Scan for the cell matching the given text and deliver its [X, Y] coordinate at center. 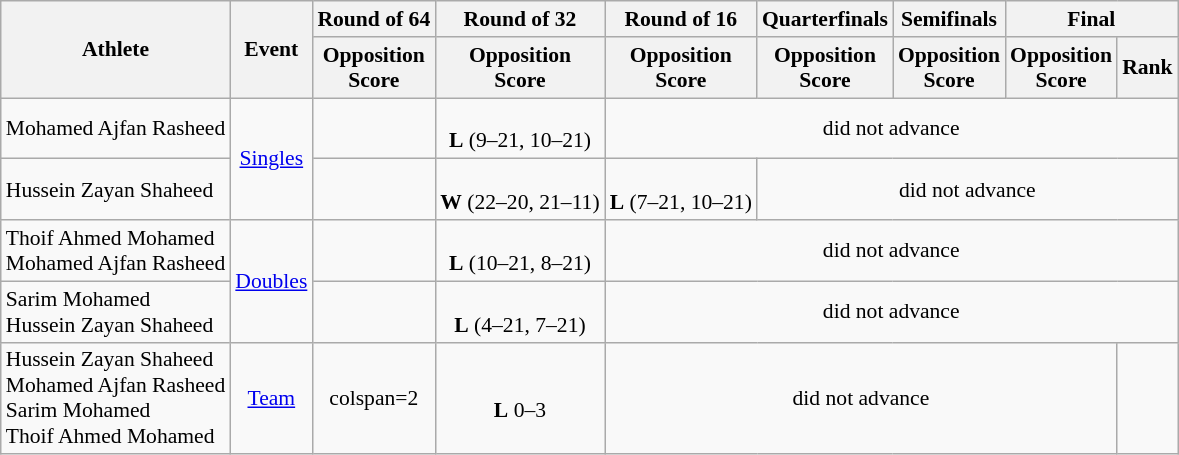
Mohamed Ajfan Rasheed [116, 128]
L (4–21, 7–21) [520, 312]
Round of 32 [520, 19]
Sarim Mohamed Hussein Zayan Shaheed [116, 312]
L (10–21, 8–21) [520, 250]
Doubles [271, 281]
Athlete [116, 50]
Final [1092, 19]
W (22–20, 21–11) [520, 190]
Round of 64 [374, 19]
Semifinals [949, 19]
Event [271, 50]
L 0–3 [520, 398]
Hussein Zayan Shaheed [116, 190]
Team [271, 398]
Hussein Zayan ShaheedMohamed Ajfan RasheedSarim MohamedThoif Ahmed Mohamed [116, 398]
Quarterfinals [825, 19]
Round of 16 [681, 19]
Rank [1148, 68]
L (9–21, 10–21) [520, 128]
L (7–21, 10–21) [681, 190]
Thoif Ahmed Mohamed Mohamed Ajfan Rasheed [116, 250]
colspan=2 [374, 398]
Singles [271, 159]
